For the text-containing cell, return its midpoint in (X, Y) coordinate format. 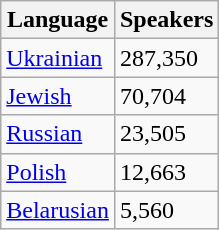
Ukrainian (58, 58)
Polish (58, 172)
70,704 (166, 96)
Jewish (58, 96)
12,663 (166, 172)
Belarusian (58, 210)
Russian (58, 134)
287,350 (166, 58)
Language (58, 20)
5,560 (166, 210)
23,505 (166, 134)
Speakers (166, 20)
